Output the [X, Y] coordinate of the center of the cell containing the given text.  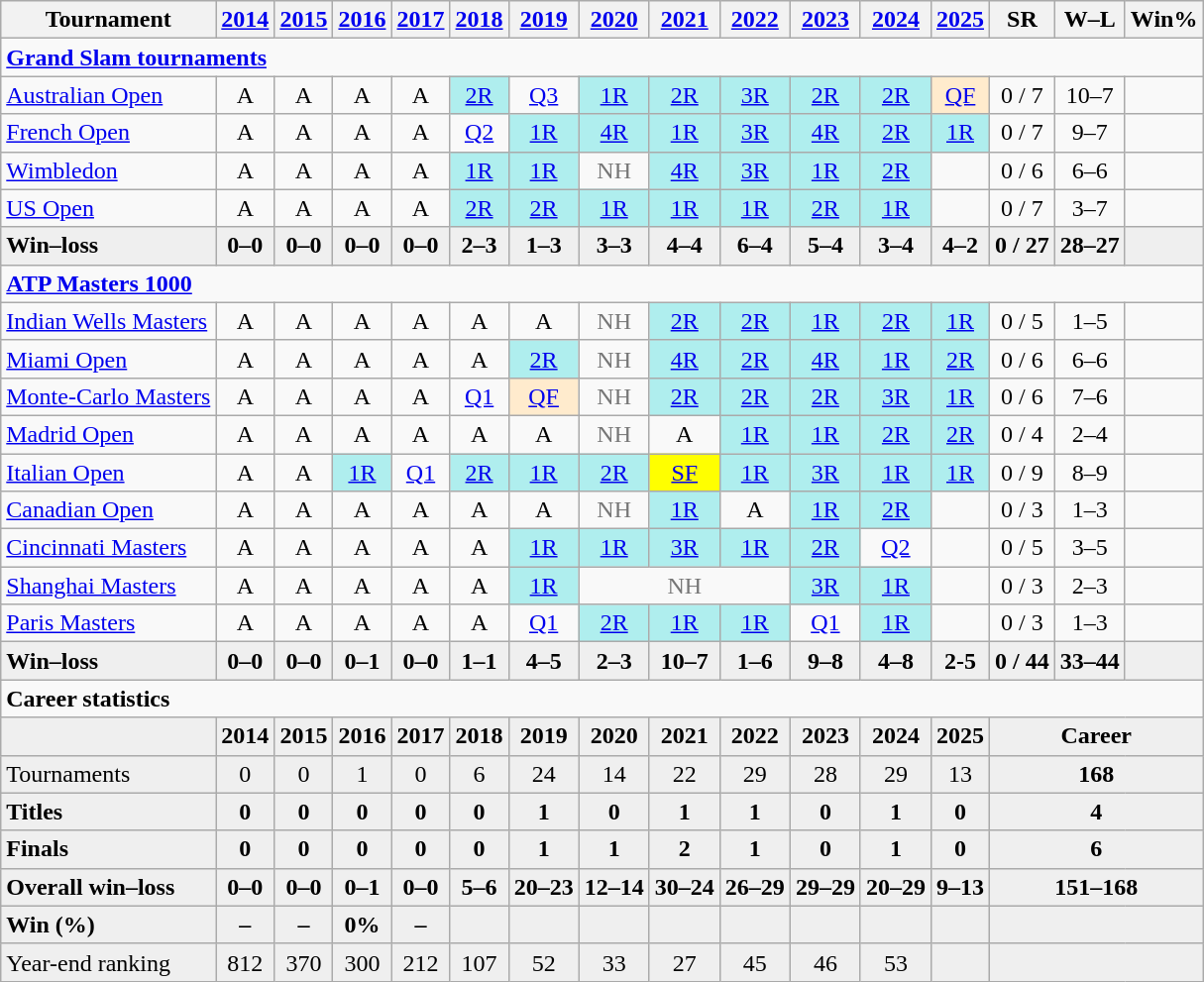
4–4 [684, 246]
28–27 [1090, 246]
0 / 44 [1023, 661]
Q3 [543, 95]
0 / 4 [1023, 434]
30–24 [684, 887]
27 [684, 962]
Grand Slam tournaments [602, 57]
Tournaments [109, 774]
52 [543, 962]
Paris Masters [109, 623]
Career [1096, 736]
Monte-Carlo Masters [109, 396]
168 [1096, 774]
Italian Open [109, 473]
3–7 [1090, 208]
Overall win–loss [109, 887]
2-5 [959, 661]
12–14 [614, 887]
Career statistics [602, 699]
24 [543, 774]
812 [246, 962]
Australian Open [109, 95]
5–6 [480, 887]
Win% [1163, 20]
3–5 [1090, 548]
212 [420, 962]
Wimbledon [109, 170]
4 [1096, 812]
5–4 [824, 246]
W–L [1090, 20]
Tournament [109, 20]
20–29 [896, 887]
29–29 [824, 887]
Shanghai Masters [109, 586]
Miami Open [109, 359]
28 [824, 774]
0 / 9 [1023, 473]
SF [684, 473]
US Open [109, 208]
46 [824, 962]
0 / 27 [1023, 246]
1–6 [755, 661]
Titles [109, 812]
Madrid Open [109, 434]
107 [480, 962]
4–2 [959, 246]
14 [614, 774]
2 [684, 849]
20–23 [543, 887]
1–5 [1090, 321]
1–1 [480, 661]
SR [1023, 20]
Indian Wells Masters [109, 321]
4–8 [896, 661]
9–13 [959, 887]
13 [959, 774]
45 [755, 962]
2–4 [1090, 434]
ATP Masters 1000 [602, 283]
22 [684, 774]
8–9 [1090, 473]
3–3 [614, 246]
0% [363, 925]
26–29 [755, 887]
Finals [109, 849]
3–4 [896, 246]
Year-end ranking [109, 962]
Win (%) [109, 925]
33–44 [1090, 661]
Cincinnati Masters [109, 548]
6–4 [755, 246]
33 [614, 962]
151–168 [1096, 887]
9–7 [1090, 133]
7–6 [1090, 396]
370 [303, 962]
9–8 [824, 661]
4–5 [543, 661]
300 [363, 962]
53 [896, 962]
French Open [109, 133]
Canadian Open [109, 510]
